Return the [X, Y] coordinate for the center point of the cell that contains the specified text.  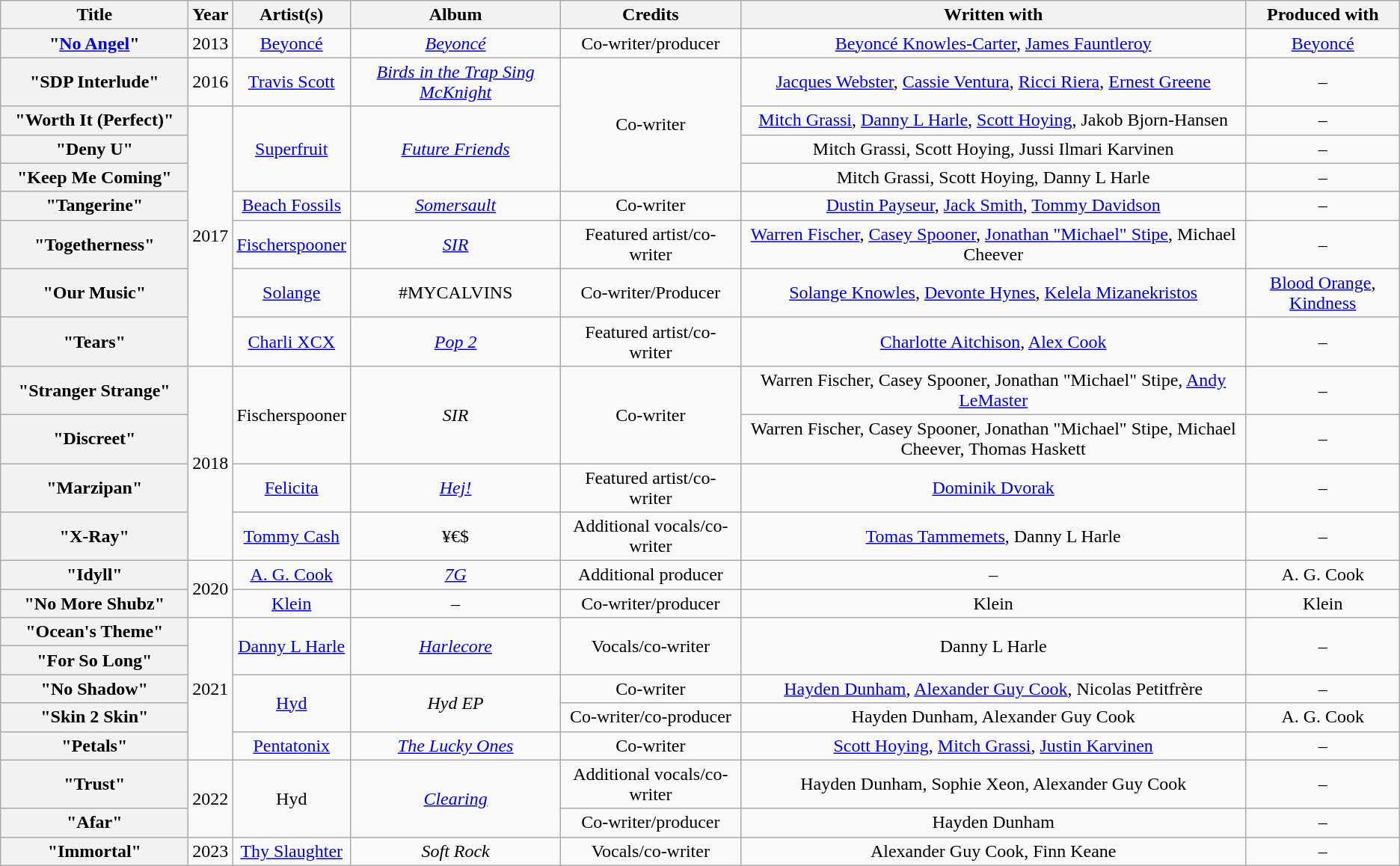
Co-writer/co-producer [651, 717]
2023 [211, 851]
Warren Fischer, Casey Spooner, Jonathan "Michael" Stipe, Andy LeMaster [993, 390]
"No Angel" [94, 43]
Year [211, 15]
Artist(s) [292, 15]
"For So Long" [94, 660]
"Marzipan" [94, 488]
Dominik Dvorak [993, 488]
2020 [211, 589]
Hyd EP [456, 703]
Beyoncé Knowles-Carter, James Fauntleroy [993, 43]
"SDP Interlude" [94, 82]
"Tangerine" [94, 206]
Travis Scott [292, 82]
Dustin Payseur, Jack Smith, Tommy Davidson [993, 206]
Solange [292, 293]
2021 [211, 689]
"Trust" [94, 784]
"Togetherness" [94, 244]
Album [456, 15]
Somersault [456, 206]
Harlecore [456, 646]
#MYCALVINS [456, 293]
Warren Fischer, Casey Spooner, Jonathan "Michael" Stipe, Michael Cheever [993, 244]
"Stranger Strange" [94, 390]
"Deny U" [94, 149]
Charli XCX [292, 341]
Credits [651, 15]
Birds in the Trap Sing McKnight [456, 82]
"No More Shubz" [94, 604]
Hej! [456, 488]
Soft Rock [456, 851]
7G [456, 575]
2018 [211, 463]
Pentatonix [292, 746]
Solange Knowles, Devonte Hynes, Kelela Mizanekristos [993, 293]
"Our Music" [94, 293]
Hayden Dunham, Alexander Guy Cook [993, 717]
The Lucky Ones [456, 746]
"Keep Me Coming" [94, 177]
Warren Fischer, Casey Spooner, Jonathan "Michael" Stipe, Michael Cheever, Thomas Haskett [993, 438]
Alexander Guy Cook, Finn Keane [993, 851]
Mitch Grassi, Scott Hoying, Jussi Ilmari Karvinen [993, 149]
"Discreet" [94, 438]
"Immortal" [94, 851]
Hayden Dunham, Sophie Xeon, Alexander Guy Cook [993, 784]
Future Friends [456, 149]
"X-Ray" [94, 537]
Blood Orange, Kindness [1322, 293]
2016 [211, 82]
Thy Slaughter [292, 851]
"Petals" [94, 746]
"No Shadow" [94, 689]
"Skin 2 Skin" [94, 717]
Pop 2 [456, 341]
Felicita [292, 488]
"Idyll" [94, 575]
¥€$ [456, 537]
Jacques Webster, Cassie Ventura, Ricci Riera, Ernest Greene [993, 82]
Charlotte Aitchison, Alex Cook [993, 341]
"Tears" [94, 341]
Hayden Dunham [993, 823]
"Afar" [94, 823]
Written with [993, 15]
2022 [211, 799]
Scott Hoying, Mitch Grassi, Justin Karvinen [993, 746]
Beach Fossils [292, 206]
Hayden Dunham, Alexander Guy Cook, Nicolas Petitfrère [993, 689]
Title [94, 15]
Tomas Tammemets, Danny L Harle [993, 537]
2013 [211, 43]
Clearing [456, 799]
Superfruit [292, 149]
"Worth It (Perfect)" [94, 120]
Co-writer/Producer [651, 293]
2017 [211, 236]
"Ocean's Theme" [94, 632]
Tommy Cash [292, 537]
Additional producer [651, 575]
Mitch Grassi, Danny L Harle, Scott Hoying, Jakob Bjorn-Hansen [993, 120]
Produced with [1322, 15]
Mitch Grassi, Scott Hoying, Danny L Harle [993, 177]
